Determine the [X, Y] coordinate at the center of the cell enclosing the given text.  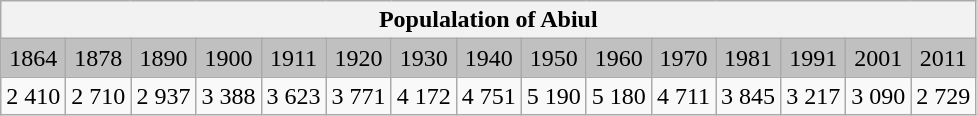
3 388 [228, 96]
2 710 [98, 96]
2001 [878, 58]
Populalation of Abiul [488, 20]
1981 [748, 58]
1960 [618, 58]
1911 [294, 58]
2011 [944, 58]
4 172 [424, 96]
1991 [814, 58]
1930 [424, 58]
3 090 [878, 96]
1878 [98, 58]
5 190 [554, 96]
3 217 [814, 96]
5 180 [618, 96]
4 751 [488, 96]
4 711 [683, 96]
3 845 [748, 96]
1940 [488, 58]
1950 [554, 58]
1970 [683, 58]
2 410 [34, 96]
2 937 [164, 96]
3 623 [294, 96]
1920 [358, 58]
1900 [228, 58]
1890 [164, 58]
2 729 [944, 96]
3 771 [358, 96]
1864 [34, 58]
